For the text-containing cell, return its midpoint in (X, Y) coordinate format. 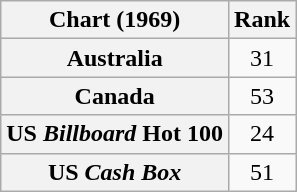
Australia (115, 58)
51 (262, 172)
US Cash Box (115, 172)
Canada (115, 96)
Rank (262, 20)
Chart (1969) (115, 20)
24 (262, 134)
US Billboard Hot 100 (115, 134)
53 (262, 96)
31 (262, 58)
